Provide the [x, y] coordinate of the cell's center where the given text is located.  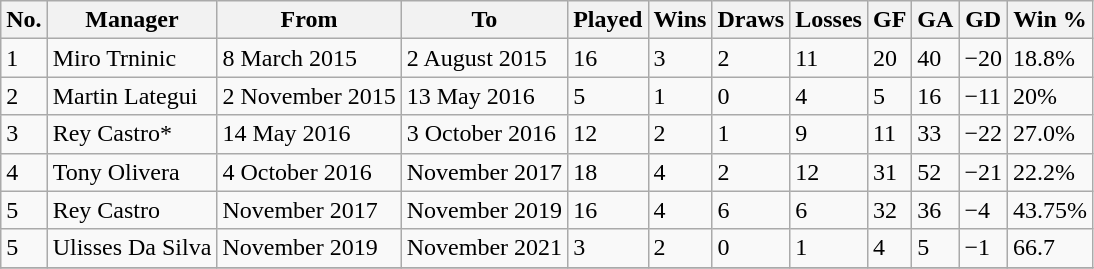
8 March 2015 [309, 58]
−11 [984, 96]
GD [984, 20]
−4 [984, 210]
43.75% [1050, 210]
27.0% [1050, 134]
4 October 2016 [309, 172]
Played [608, 20]
18.8% [1050, 58]
From [309, 20]
33 [936, 134]
Rey Castro [132, 210]
GA [936, 20]
31 [889, 172]
18 [608, 172]
14 May 2016 [309, 134]
Losses [829, 20]
9 [829, 134]
Miro Trninic [132, 58]
Manager [132, 20]
32 [889, 210]
Tony Olivera [132, 172]
Ulisses Da Silva [132, 248]
2 November 2015 [309, 96]
Rey Castro* [132, 134]
52 [936, 172]
20% [1050, 96]
−20 [984, 58]
−22 [984, 134]
Win % [1050, 20]
To [484, 20]
November 2021 [484, 248]
GF [889, 20]
40 [936, 58]
22.2% [1050, 172]
−21 [984, 172]
13 May 2016 [484, 96]
Martin Lategui [132, 96]
2 August 2015 [484, 58]
Wins [680, 20]
No. [24, 20]
66.7 [1050, 248]
Draws [751, 20]
3 October 2016 [484, 134]
20 [889, 58]
−1 [984, 248]
36 [936, 210]
